Output the (X, Y) coordinate of the center of the cell containing the given text.  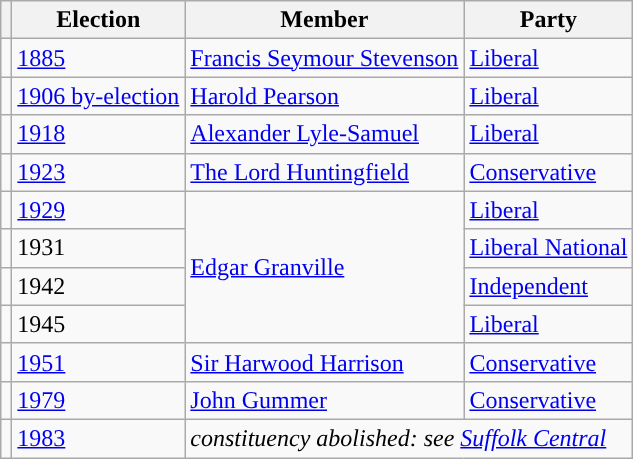
constituency abolished: see Suffolk Central (409, 438)
Independent (548, 286)
1906 by-election (98, 96)
Party (548, 20)
Election (98, 20)
1885 (98, 58)
Sir Harwood Harrison (324, 362)
1929 (98, 210)
John Gummer (324, 400)
1945 (98, 324)
1979 (98, 400)
Member (324, 20)
1942 (98, 286)
Alexander Lyle-Samuel (324, 134)
1951 (98, 362)
1983 (98, 438)
The Lord Huntingfield (324, 172)
Francis Seymour Stevenson (324, 58)
1931 (98, 248)
1918 (98, 134)
1923 (98, 172)
Harold Pearson (324, 96)
Liberal National (548, 248)
Edgar Granville (324, 267)
